Determine the [X, Y] coordinate at the center of the cell enclosing the given text.  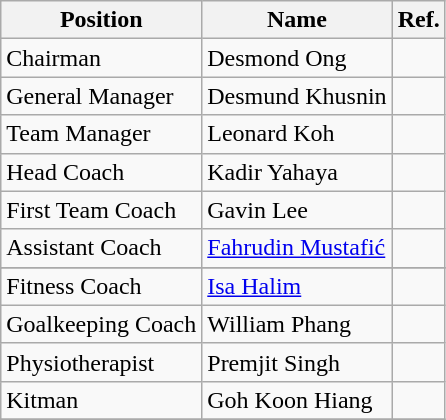
Desmund Khusnin [297, 96]
Goalkeeping Coach [102, 324]
Assistant Coach [102, 248]
Team Manager [102, 134]
Kitman [102, 400]
General Manager [102, 96]
Isa Halim [297, 286]
Fitness Coach [102, 286]
Premjit Singh [297, 362]
Ref. [418, 20]
Goh Koon Hiang [297, 400]
Kadir Yahaya [297, 172]
Chairman [102, 58]
Leonard Koh [297, 134]
First Team Coach [102, 210]
Fahrudin Mustafić [297, 248]
Name [297, 20]
Head Coach [102, 172]
Gavin Lee [297, 210]
Desmond Ong [297, 58]
Physiotherapist [102, 362]
Position [102, 20]
William Phang [297, 324]
